Output the [X, Y] coordinate of the center of the cell containing the given text.  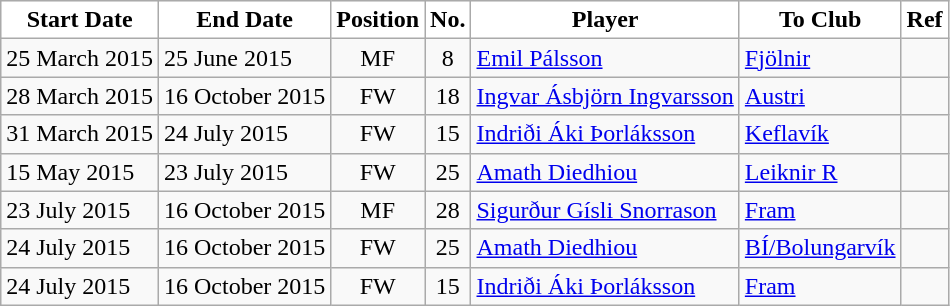
15 May 2015 [80, 172]
To Club [820, 20]
No. [448, 20]
25 June 2015 [244, 58]
BÍ/Bolungarvík [820, 248]
Keflavík [820, 134]
Emil Pálsson [605, 58]
Ingvar Ásbjörn Ingvarsson [605, 96]
Position [378, 20]
Start Date [80, 20]
8 [448, 58]
End Date [244, 20]
25 March 2015 [80, 58]
28 [448, 210]
18 [448, 96]
Leiknir R [820, 172]
Austri [820, 96]
Sigurður Gísli Snorrason [605, 210]
28 March 2015 [80, 96]
Fjölnir [820, 58]
31 March 2015 [80, 134]
Ref [924, 20]
Player [605, 20]
